Search for the cell housing the specified text and yield its (x, y) center coordinate. 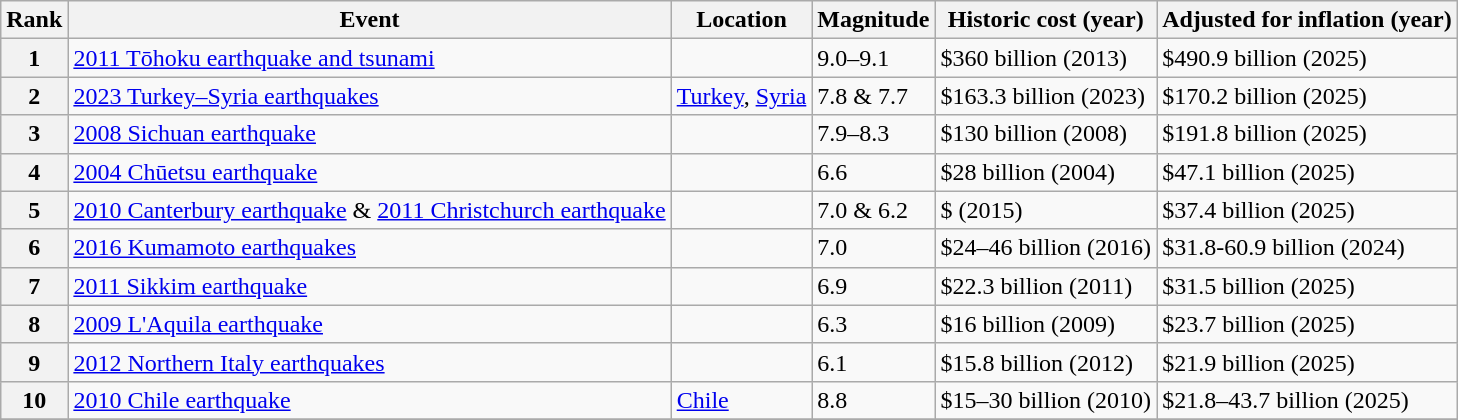
$21.9 billion (2025) (1308, 362)
2008 Sichuan earthquake (370, 134)
1 (34, 58)
Rank (34, 20)
6.3 (874, 324)
$15–30 billion (2010) (1046, 400)
$37.4 billion (2025) (1308, 210)
$490.9 billion (2025) (1308, 58)
$360 billion (2013) (1046, 58)
10 (34, 400)
5 (34, 210)
2010 Canterbury earthquake & 2011 Christchurch earthquake (370, 210)
2023 Turkey–Syria earthquakes (370, 96)
Chile (742, 400)
$28 billion (2004) (1046, 172)
4 (34, 172)
$163.3 billion (2023) (1046, 96)
$130 billion (2008) (1046, 134)
$23.7 billion (2025) (1308, 324)
Event (370, 20)
9.0–9.1 (874, 58)
6.9 (874, 286)
$21.8–43.7 billion (2025) (1308, 400)
$ (2015) (1046, 210)
9 (34, 362)
6.1 (874, 362)
2011 Tōhoku earthquake and tsunami (370, 58)
$16 billion (2009) (1046, 324)
3 (34, 134)
2016 Kumamoto earthquakes (370, 248)
$24–46 billion (2016) (1046, 248)
7.0 & 6.2 (874, 210)
8.8 (874, 400)
7.0 (874, 248)
$15.8 billion (2012) (1046, 362)
$191.8 billion (2025) (1308, 134)
$31.8-60.9 billion (2024) (1308, 248)
Magnitude (874, 20)
Historic cost (year) (1046, 20)
$31.5 billion (2025) (1308, 286)
2009 L'Aquila earthquake (370, 324)
Location (742, 20)
2012 Northern Italy earthquakes (370, 362)
Turkey, Syria (742, 96)
Adjusted for inflation (year) (1308, 20)
6 (34, 248)
8 (34, 324)
7 (34, 286)
2010 Chile earthquake (370, 400)
2004 Chūetsu earthquake (370, 172)
2011 Sikkim earthquake (370, 286)
$22.3 billion (2011) (1046, 286)
7.8 & 7.7 (874, 96)
2 (34, 96)
$170.2 billion (2025) (1308, 96)
7.9–8.3 (874, 134)
6.6 (874, 172)
$47.1 billion (2025) (1308, 172)
